From the cell containing the given text, extract its center point as (x, y) coordinate. 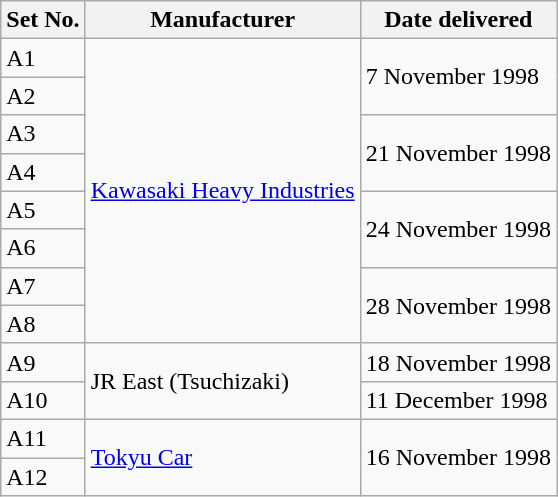
18 November 1998 (458, 362)
A12 (43, 477)
11 December 1998 (458, 400)
Tokyu Car (222, 457)
A3 (43, 134)
24 November 1998 (458, 229)
Date delivered (458, 20)
21 November 1998 (458, 153)
A4 (43, 172)
A11 (43, 438)
A1 (43, 58)
A10 (43, 400)
A6 (43, 248)
JR East (Tsuchizaki) (222, 381)
A2 (43, 96)
A5 (43, 210)
Manufacturer (222, 20)
28 November 1998 (458, 305)
A8 (43, 324)
A7 (43, 286)
A9 (43, 362)
Kawasaki Heavy Industries (222, 191)
7 November 1998 (458, 77)
Set No. (43, 20)
16 November 1998 (458, 457)
